Scan for the cell matching the given text and deliver its (X, Y) coordinate at center. 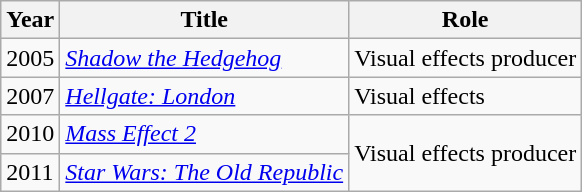
2005 (30, 58)
Star Wars: The Old Republic (204, 172)
2011 (30, 172)
Title (204, 20)
2010 (30, 134)
Year (30, 20)
Hellgate: London (204, 96)
Shadow the Hedgehog (204, 58)
Mass Effect 2 (204, 134)
Visual effects (466, 96)
2007 (30, 96)
Role (466, 20)
